Search for the cell housing the specified text and yield its (x, y) center coordinate. 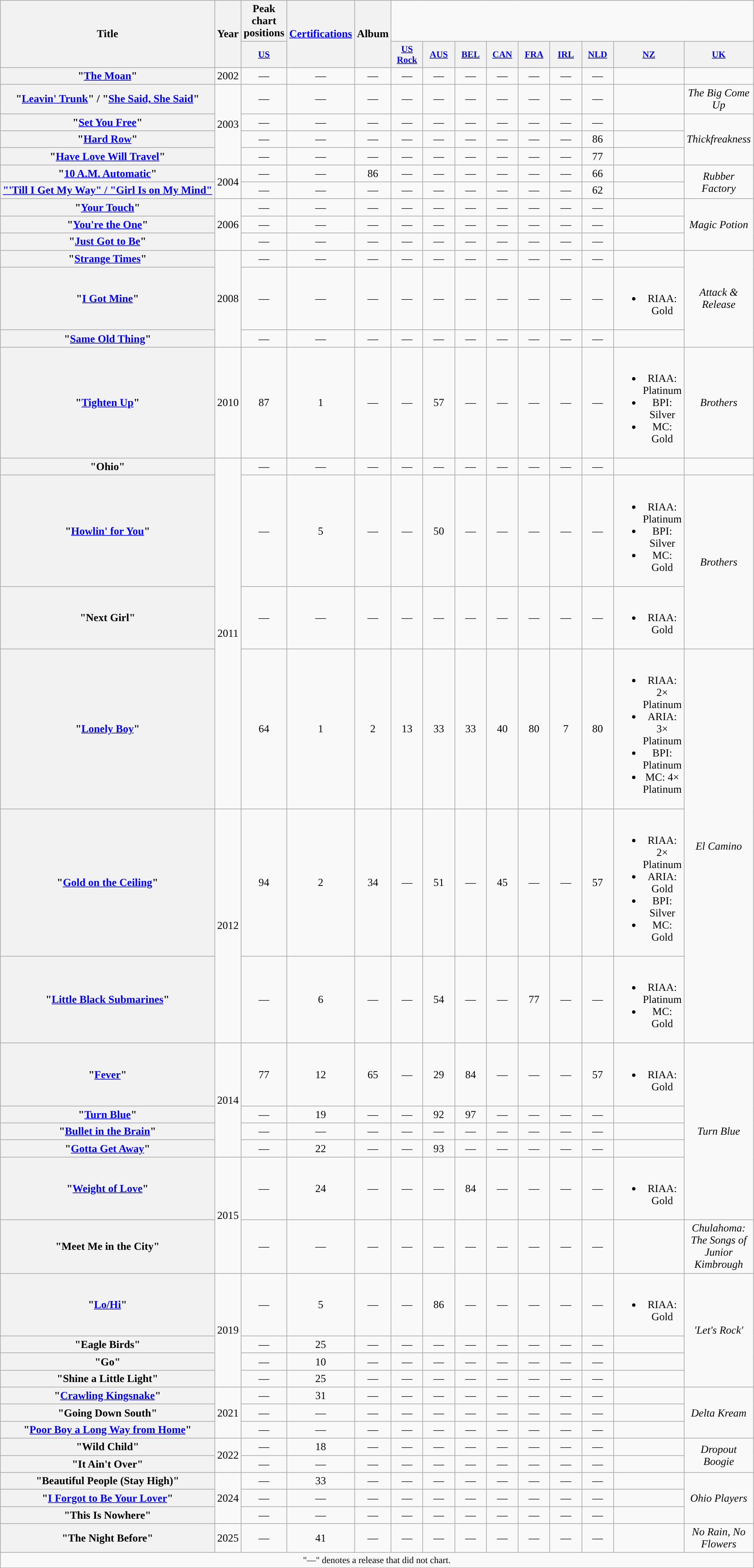
2021 (228, 1412)
UK (719, 55)
2025 (228, 1538)
Certifications (321, 34)
"Just Got to Be" (108, 242)
2022 (228, 1456)
2012 (228, 926)
93 (438, 1149)
13 (407, 729)
54 (438, 1000)
"Leavin' Trunk" / "She Said, She Said" (108, 99)
2024 (228, 1498)
2008 (228, 298)
"'Till I Get My Way" / "Girl Is on My Mind" (108, 190)
BEL (471, 55)
"Meet Me in the City" (108, 1247)
US (264, 55)
"It Ain't Over" (108, 1464)
2019 (228, 1330)
RIAA: 2× PlatinumARIA: GoldBPI: SilverMC: Gold (649, 883)
RIAA: PlatinumMC: Gold (649, 1000)
NLD (598, 55)
"Going Down South" (108, 1412)
El Camino (719, 846)
"Go" (108, 1361)
41 (321, 1538)
"Have Love Will Travel" (108, 156)
"Same Old Thing" (108, 338)
"Eagle Birds" (108, 1344)
Year (228, 34)
97 (471, 1114)
"Howlin' for You" (108, 531)
29 (438, 1075)
87 (264, 402)
"You're the One" (108, 225)
Dropout Boogie (719, 1456)
2014 (228, 1100)
51 (438, 883)
"Lonely Boy" (108, 729)
"This Is Nowhere" (108, 1515)
RIAA: 2× PlatinumARIA: 3× PlatinumBPI: PlatinumMC: 4× Platinum (649, 729)
Thickfreakness (719, 139)
USRock (407, 55)
10 (321, 1361)
19 (321, 1114)
12 (321, 1075)
"Turn Blue" (108, 1114)
Attack & Release (719, 298)
2010 (228, 402)
2004 (228, 182)
'Let's Rock' (719, 1330)
"Crawling Kingsnake" (108, 1395)
Chulahoma: The Songs of Junior Kimbrough (719, 1247)
34 (373, 883)
"Hard Row" (108, 139)
45 (502, 883)
Delta Kream (719, 1412)
"Beautiful People (Stay High)" (108, 1481)
65 (373, 1075)
"Little Black Submarines" (108, 1000)
"Next Girl" (108, 618)
Ohio Players (719, 1498)
"Weight of Love" (108, 1188)
"—" denotes a release that did not chart. (377, 1560)
22 (321, 1149)
"Bullet in the Brain" (108, 1132)
24 (321, 1188)
31 (321, 1395)
40 (502, 729)
CAN (502, 55)
"Lo/Hi" (108, 1305)
92 (438, 1114)
"10 A.M. Automatic" (108, 173)
FRA (534, 55)
Magic Potion (719, 225)
"The Moan" (108, 76)
18 (321, 1447)
"The Night Before" (108, 1538)
"Fever" (108, 1075)
Album (373, 34)
"Set You Free" (108, 122)
62 (598, 190)
2011 (228, 633)
94 (264, 883)
64 (264, 729)
2003 (228, 125)
NZ (649, 55)
"I Forgot to Be Your Lover" (108, 1498)
Title (108, 34)
AUS (438, 55)
7 (566, 729)
"Shine a Little Light" (108, 1378)
66 (598, 173)
"I Got Mine" (108, 298)
"Gold on the Ceiling" (108, 883)
"Tighten Up" (108, 402)
"Strange Times" (108, 259)
No Rain, No Flowers (719, 1538)
2006 (228, 225)
"Ohio" (108, 467)
"Your Touch" (108, 207)
The Big Come Up (719, 99)
"Gotta Get Away" (108, 1149)
Peak chart positions (264, 21)
2002 (228, 76)
"Poor Boy a Long Way from Home" (108, 1430)
"Wild Child" (108, 1447)
6 (321, 1000)
Rubber Factory (719, 182)
2015 (228, 1215)
Turn Blue (719, 1132)
50 (438, 531)
IRL (566, 55)
